From the cell containing the given text, extract its center point as (x, y) coordinate. 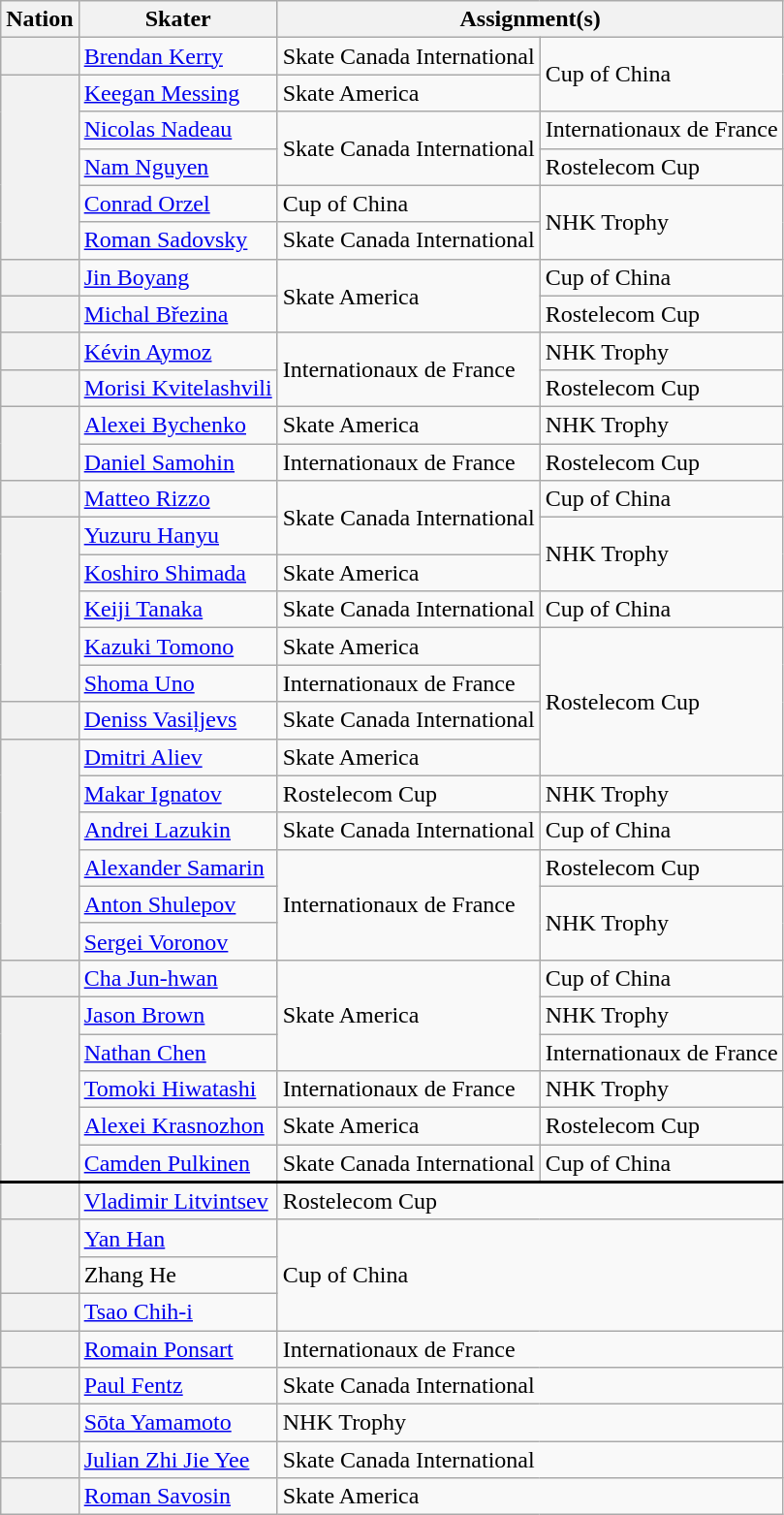
Nathan Chen (178, 1052)
Skater (178, 19)
Jason Brown (178, 1015)
Sergei Voronov (178, 941)
Tsao Chih-i (178, 1311)
Michal Březina (178, 314)
Vladimir Litvintsev (178, 1202)
Conrad Orzel (178, 204)
Sōta Yamamoto (178, 1423)
Tomoki Hiwatashi (178, 1089)
Jin Boyang (178, 277)
Roman Savosin (178, 1497)
Deniss Vasiļjevs (178, 720)
Alexander Samarin (178, 868)
Nation (40, 19)
Shoma Uno (178, 683)
Zhang He (178, 1275)
Dmitri Aliev (178, 757)
Nicolas Nadeau (178, 130)
Cha Jun-hwan (178, 978)
Julian Zhi Jie Yee (178, 1460)
Assignment(s) (530, 19)
Roman Sadovsky (178, 240)
Keiji Tanaka (178, 610)
Makar Ignatov (178, 794)
Yan Han (178, 1238)
Alexei Krasnozhon (178, 1126)
Camden Pulkinen (178, 1163)
Brendan Kerry (178, 56)
Andrei Lazukin (178, 831)
Daniel Samohin (178, 462)
Anton Shulepov (178, 904)
Morisi Kvitelashvili (178, 388)
Yuzuru Hanyu (178, 536)
Paul Fentz (178, 1386)
Matteo Rizzo (178, 499)
Romain Ponsart (178, 1348)
Kazuki Tomono (178, 647)
Nam Nguyen (178, 167)
Alexei Bychenko (178, 425)
Keegan Messing (178, 93)
Kévin Aymoz (178, 351)
Koshiro Shimada (178, 573)
